Capture the cell that displays the provided text and extract its (x, y) central coordinate. 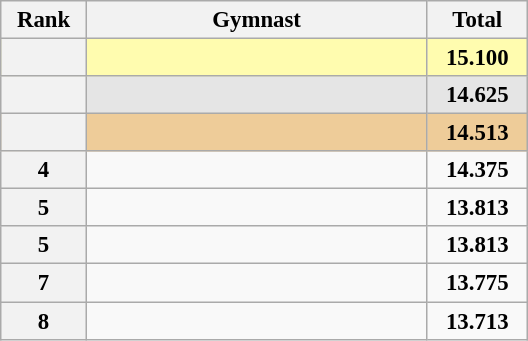
13.713 (478, 321)
14.513 (478, 133)
Total (478, 20)
14.375 (478, 170)
13.775 (478, 283)
7 (44, 283)
15.100 (478, 58)
Rank (44, 20)
8 (44, 321)
4 (44, 170)
Gymnast (256, 20)
14.625 (478, 95)
